Pinpoint the cell where the given text exists, returning its (X, Y) midpoint coordinate. 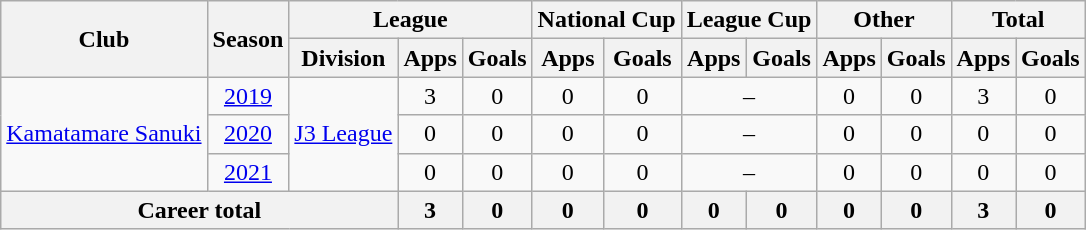
2020 (248, 134)
Other (884, 20)
2021 (248, 172)
League Cup (749, 20)
National Cup (606, 20)
Club (104, 39)
Division (344, 58)
Season (248, 39)
Career total (200, 210)
League (410, 20)
Total (1018, 20)
2019 (248, 96)
J3 League (344, 134)
Kamatamare Sanuki (104, 134)
